Extract the (x, y) coordinate from the center of the cell holding the provided text.  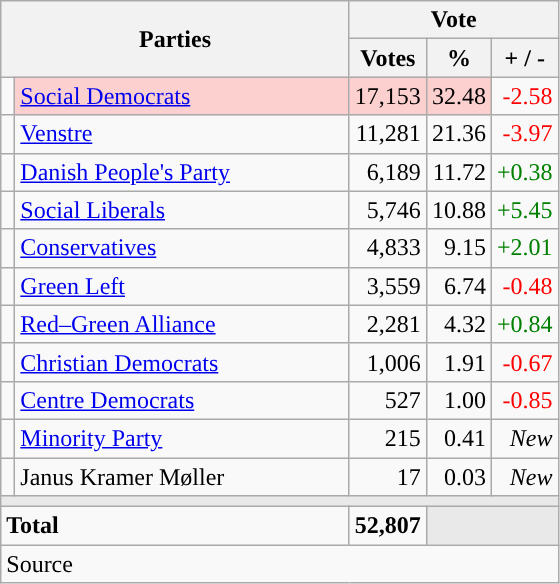
Total (176, 526)
Conservatives (182, 248)
Vote (454, 20)
1.00 (458, 400)
2,281 (388, 324)
Minority Party (182, 438)
Social Democrats (182, 96)
Green Left (182, 286)
4,833 (388, 248)
6.74 (458, 286)
% (458, 58)
Danish People's Party (182, 172)
17 (388, 477)
6,189 (388, 172)
11,281 (388, 134)
5,746 (388, 210)
Parties (176, 39)
+0.84 (524, 324)
-3.97 (524, 134)
11.72 (458, 172)
21.36 (458, 134)
4.32 (458, 324)
0.41 (458, 438)
Red–Green Alliance (182, 324)
1.91 (458, 362)
32.48 (458, 96)
1,006 (388, 362)
+5.45 (524, 210)
527 (388, 400)
Venstre (182, 134)
Centre Democrats (182, 400)
+ / - (524, 58)
Social Liberals (182, 210)
10.88 (458, 210)
Christian Democrats (182, 362)
Votes (388, 58)
+0.38 (524, 172)
+2.01 (524, 248)
-2.58 (524, 96)
Source (280, 564)
Janus Kramer Møller (182, 477)
215 (388, 438)
17,153 (388, 96)
52,807 (388, 526)
3,559 (388, 286)
-0.48 (524, 286)
0.03 (458, 477)
9.15 (458, 248)
-0.85 (524, 400)
-0.67 (524, 362)
